Capture the cell that displays the provided text and extract its [X, Y] central coordinate. 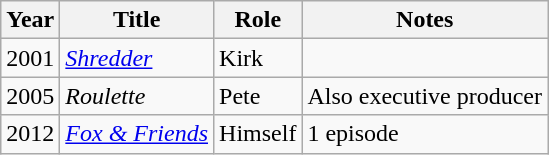
Title [137, 20]
Notes [425, 20]
Kirk [258, 58]
Roulette [137, 96]
Pete [258, 96]
Year [30, 20]
Also executive producer [425, 96]
2001 [30, 58]
2012 [30, 134]
Role [258, 20]
Shredder [137, 58]
2005 [30, 96]
1 episode [425, 134]
Himself [258, 134]
Fox & Friends [137, 134]
